Pinpoint the cell where the given text exists, returning its [X, Y] midpoint coordinate. 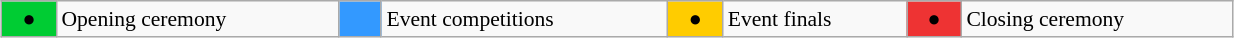
Closing ceremony [1096, 19]
Opening ceremony [198, 19]
Event competitions [524, 19]
Event finals [815, 19]
